Locate the cell with the specified text and output its (x, y) center coordinate. 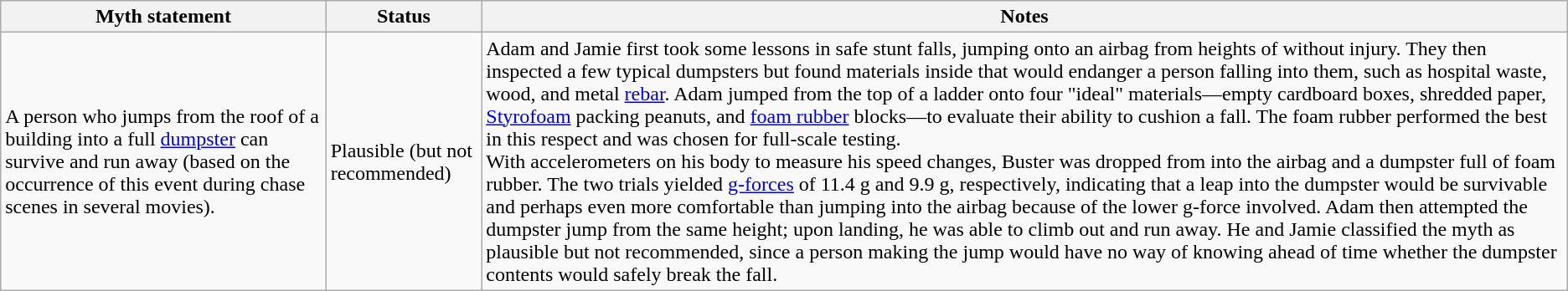
Myth statement (163, 17)
Notes (1024, 17)
Plausible (but not recommended) (404, 161)
Status (404, 17)
